Search for the cell housing the specified text and yield its [x, y] center coordinate. 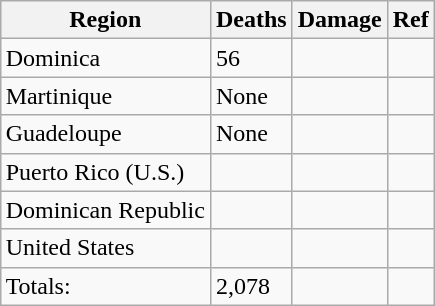
Totals: [105, 286]
Ref [410, 20]
Puerto Rico (U.S.) [105, 172]
Guadeloupe [105, 134]
United States [105, 248]
Dominican Republic [105, 210]
Deaths [251, 20]
Region [105, 20]
Dominica [105, 58]
2,078 [251, 286]
Damage [340, 20]
56 [251, 58]
Martinique [105, 96]
